From the cell containing the given text, extract its center point as (X, Y) coordinate. 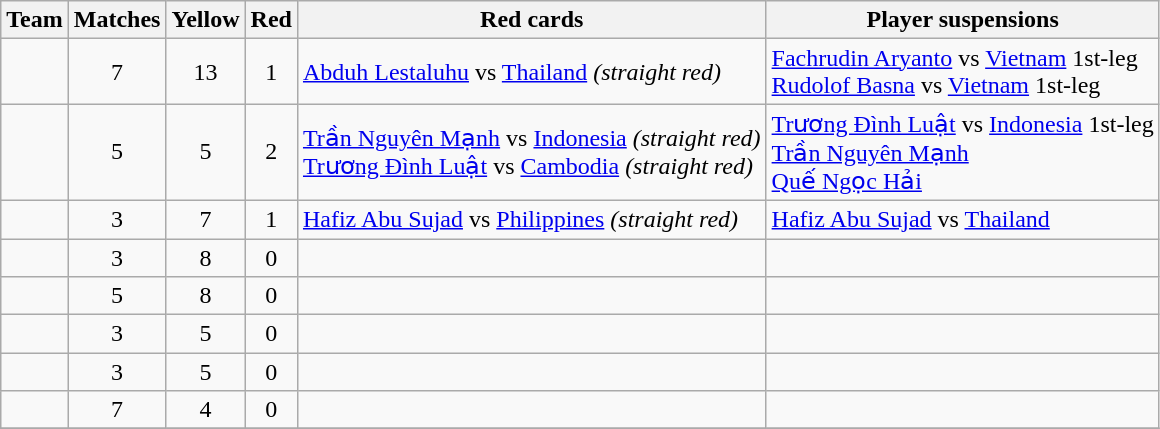
Matches (117, 20)
Red cards (532, 20)
4 (206, 410)
Fachrudin Aryanto vs Vietnam 1st-legRudolof Basna vs Vietnam 1st-leg (962, 72)
Hafiz Abu Sujad vs Philippines (straight red) (532, 219)
Player suspensions (962, 20)
Hafiz Abu Sujad vs Thailand (962, 219)
Abduh Lestaluhu vs Thailand (straight red) (532, 72)
Yellow (206, 20)
13 (206, 72)
Team (35, 20)
Trần Nguyên Mạnh vs Indonesia (straight red) Trương Đình Luật vs Cambodia (straight red) (532, 152)
Trương Đình Luật vs Indonesia 1st-legTrần Nguyên MạnhQuế Ngọc Hải (962, 152)
2 (271, 152)
Red (271, 20)
